Capture the cell that displays the provided text and extract its [X, Y] central coordinate. 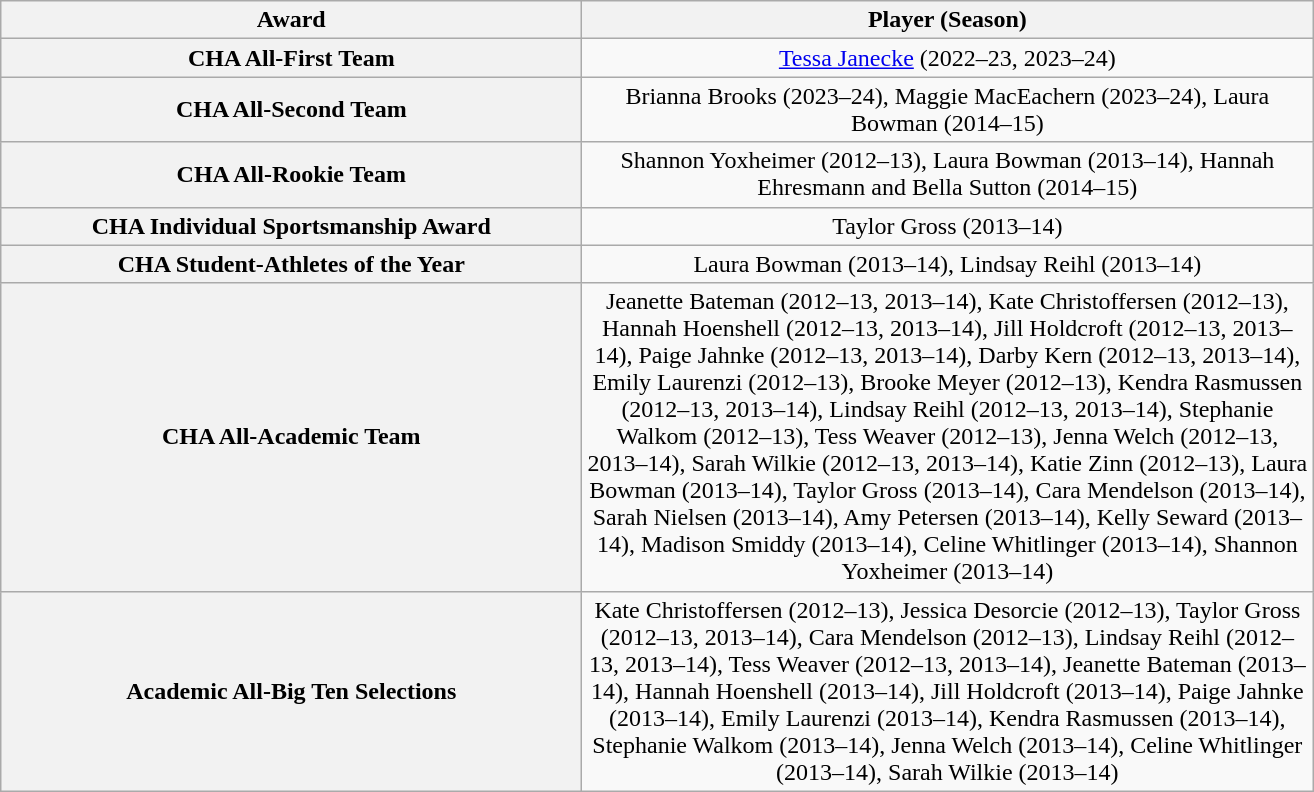
Taylor Gross (2013–14) [948, 226]
CHA Student-Athletes of the Year [292, 264]
Brianna Brooks (2023–24), Maggie MacEachern (2023–24), Laura Bowman (2014–15) [948, 110]
CHA All-Academic Team [292, 437]
Award [292, 20]
Tessa Janecke (2022–23, 2023–24) [948, 58]
CHA Individual Sportsmanship Award [292, 226]
Shannon Yoxheimer (2012–13), Laura Bowman (2013–14), Hannah Ehresmann and Bella Sutton (2014–15) [948, 174]
CHA All-Rookie Team [292, 174]
Player (Season) [948, 20]
Laura Bowman (2013–14), Lindsay Reihl (2013–14) [948, 264]
CHA All-Second Team [292, 110]
CHA All-First Team [292, 58]
Academic All-Big Ten Selections [292, 691]
